Return (X, Y) of the center of cell containing provided text 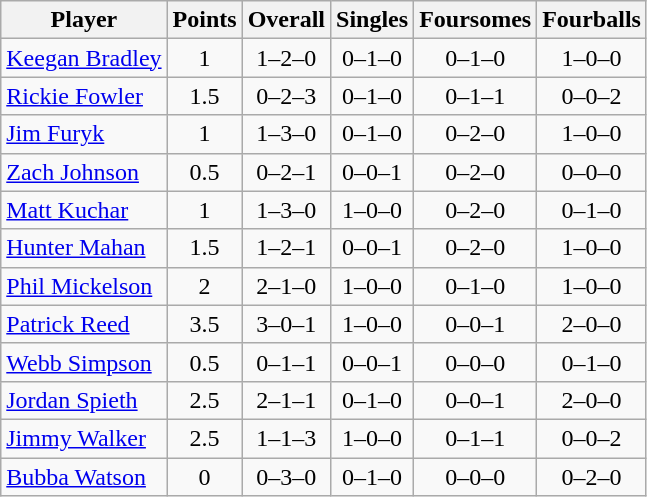
1–1–3 (286, 438)
0–2–1 (286, 172)
Hunter Mahan (84, 248)
2–1–0 (286, 286)
Overall (286, 20)
Phil Mickelson (84, 286)
1–2–0 (286, 58)
3.5 (204, 324)
Matt Kuchar (84, 210)
Jimmy Walker (84, 438)
Points (204, 20)
Bubba Watson (84, 477)
2 (204, 286)
0–2–3 (286, 96)
Jordan Spieth (84, 400)
1–2–1 (286, 248)
Webb Simpson (84, 362)
2–1–1 (286, 400)
Fourballs (592, 20)
Player (84, 20)
Rickie Fowler (84, 96)
Zach Johnson (84, 172)
3–0–1 (286, 324)
Jim Furyk (84, 134)
Keegan Bradley (84, 58)
0–3–0 (286, 477)
Foursomes (476, 20)
0 (204, 477)
Singles (372, 20)
Patrick Reed (84, 324)
